Capture the cell that displays the provided text and extract its [X, Y] central coordinate. 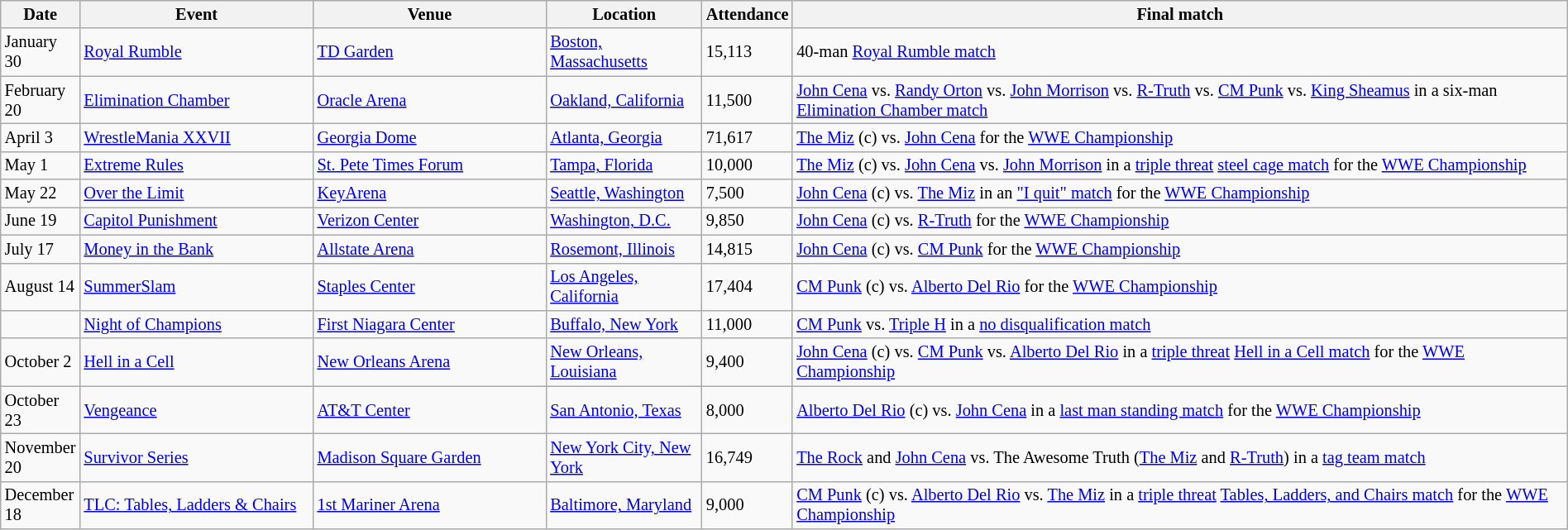
Location [624, 14]
John Cena (c) vs. R-Truth for the WWE Championship [1179, 221]
Seattle, Washington [624, 193]
Survivor Series [196, 457]
December 18 [41, 505]
Vengeance [196, 410]
Over the Limit [196, 193]
TLC: Tables, Ladders & Chairs [196, 505]
9,850 [748, 221]
The Rock and John Cena vs. The Awesome Truth (The Miz and R-Truth) in a tag team match [1179, 457]
11,000 [748, 324]
John Cena (c) vs. CM Punk for the WWE Championship [1179, 249]
Event [196, 14]
Attendance [748, 14]
Rosemont, Illinois [624, 249]
KeyArena [430, 193]
Venue [430, 14]
Final match [1179, 14]
Allstate Arena [430, 249]
July 17 [41, 249]
11,500 [748, 100]
71,617 [748, 137]
Boston, Massachusetts [624, 52]
Oracle Arena [430, 100]
14,815 [748, 249]
Alberto Del Rio (c) vs. John Cena in a last man standing match for the WWE Championship [1179, 410]
San Antonio, Texas [624, 410]
November 20 [41, 457]
The Miz (c) vs. John Cena for the WWE Championship [1179, 137]
Capitol Punishment [196, 221]
15,113 [748, 52]
August 14 [41, 287]
Money in the Bank [196, 249]
1st Mariner Arena [430, 505]
CM Punk (c) vs. Alberto Del Rio for the WWE Championship [1179, 287]
New Orleans Arena [430, 362]
Staples Center [430, 287]
CM Punk vs. Triple H in a no disqualification match [1179, 324]
CM Punk (c) vs. Alberto Del Rio vs. The Miz in a triple threat Tables, Ladders, and Chairs match for the WWE Championship [1179, 505]
Hell in a Cell [196, 362]
June 19 [41, 221]
WrestleMania XXVII [196, 137]
Date [41, 14]
7,500 [748, 193]
Verizon Center [430, 221]
Elimination Chamber [196, 100]
February 20 [41, 100]
May 1 [41, 165]
John Cena vs. Randy Orton vs. John Morrison vs. R-Truth vs. CM Punk vs. King Sheamus in a six-man Elimination Chamber match [1179, 100]
The Miz (c) vs. John Cena vs. John Morrison in a triple threat steel cage match for the WWE Championship [1179, 165]
SummerSlam [196, 287]
Night of Champions [196, 324]
January 30 [41, 52]
40-man Royal Rumble match [1179, 52]
October 23 [41, 410]
AT&T Center [430, 410]
16,749 [748, 457]
St. Pete Times Forum [430, 165]
Los Angeles, California [624, 287]
Madison Square Garden [430, 457]
TD Garden [430, 52]
Tampa, Florida [624, 165]
October 2 [41, 362]
9,000 [748, 505]
Extreme Rules [196, 165]
Buffalo, New York [624, 324]
Royal Rumble [196, 52]
Georgia Dome [430, 137]
John Cena (c) vs. CM Punk vs. Alberto Del Rio in a triple threat Hell in a Cell match for the WWE Championship [1179, 362]
John Cena (c) vs. The Miz in an "I quit" match for the WWE Championship [1179, 193]
8,000 [748, 410]
17,404 [748, 287]
New Orleans, Louisiana [624, 362]
New York City, New York [624, 457]
10,000 [748, 165]
Washington, D.C. [624, 221]
Baltimore, Maryland [624, 505]
Atlanta, Georgia [624, 137]
Oakland, California [624, 100]
April 3 [41, 137]
9,400 [748, 362]
First Niagara Center [430, 324]
May 22 [41, 193]
